Detect which cell encompasses the target text, then output its (X, Y) center coordinate. 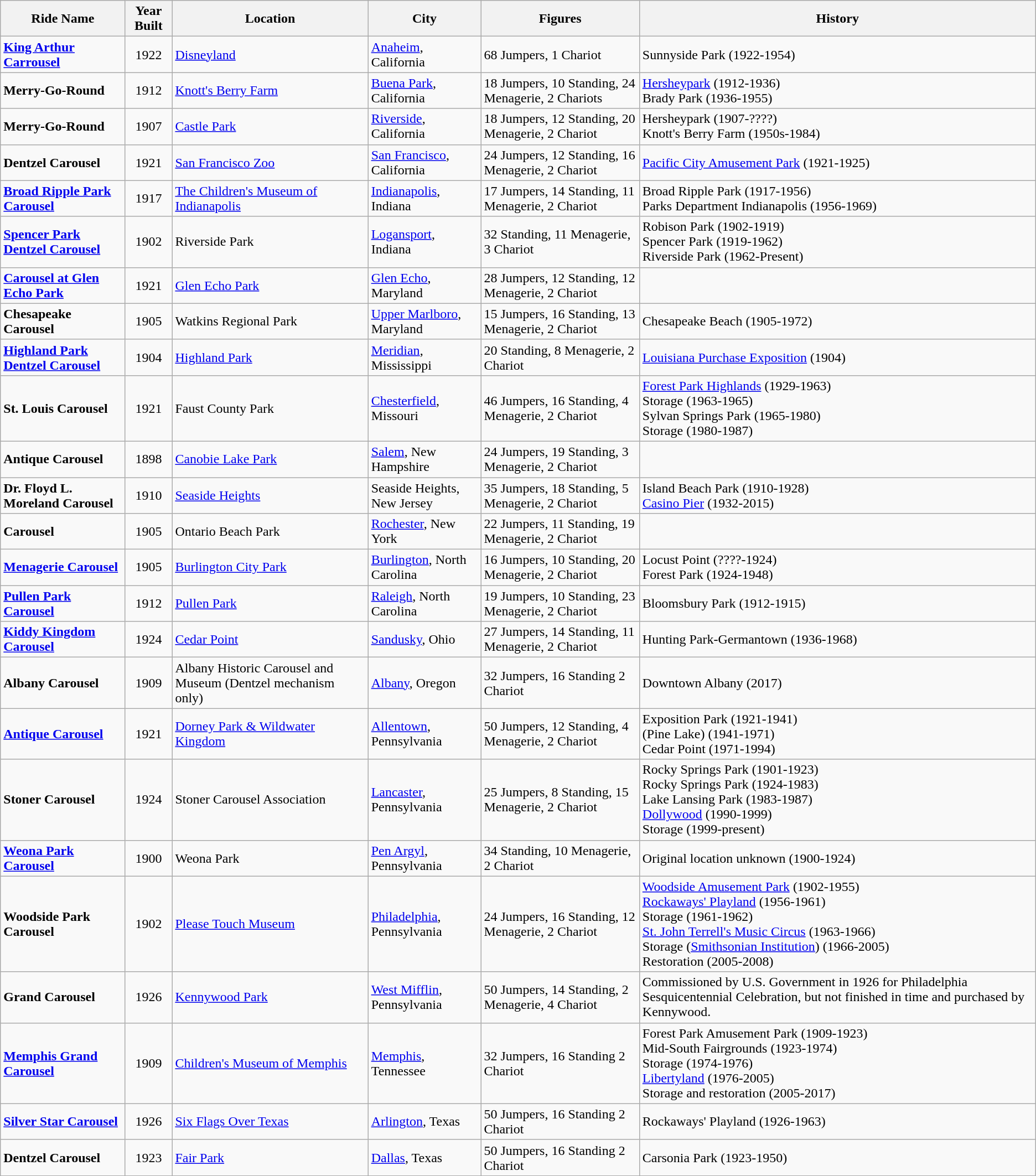
Riverside, California (424, 126)
68 Jumpers, 1 Chariot (560, 54)
Pullen Park (270, 603)
1904 (148, 358)
15 Jumpers, 16 Standing, 13 Menagerie, 2 Chariot (560, 321)
27 Jumpers, 14 Standing, 11 Menagerie, 2 Chariot (560, 640)
Albany Carousel (63, 683)
Castle Park (270, 126)
Allentown, Pennsylvania (424, 734)
Figures (560, 19)
History (837, 19)
Spencer Park Dentzel Carousel (63, 242)
Carousel (63, 531)
Cedar Point (270, 640)
1922 (148, 54)
Watkins Regional Park (270, 321)
Kennywood Park (270, 997)
Downtown Albany (2017) (837, 683)
City (424, 19)
Chesapeake Beach (1905-1972) (837, 321)
Grand Carousel (63, 997)
Albany Historic Carousel and Museum (Dentzel mechanism only) (270, 683)
Raleigh, North Carolina (424, 603)
Chesapeake Carousel (63, 321)
Robison Park (1902-1919)Spencer Park (1919-1962)Riverside Park (1962-Present) (837, 242)
18 Jumpers, 12 Standing, 20 Menagerie, 2 Chariot (560, 126)
Salem, New Hampshire (424, 459)
Hersheypark (1912-1936)Brady Park (1936-1955) (837, 91)
Weona Park (270, 858)
46 Jumpers, 16 Standing, 4 Menagerie, 2 Chariot (560, 408)
Pen Argyl, Pennsylvania (424, 858)
King Arthur Carrousel (63, 54)
Bloomsbury Park (1912-1915) (837, 603)
St. Louis Carousel (63, 408)
Forest Park Amusement Park (1909-1923)Mid-South Fairgrounds (1923-1974)Storage (1974-1976)Libertyland (1976-2005)Storage and restoration (2005-2017) (837, 1063)
22 Jumpers, 11 Standing, 19 Menagerie, 2 Chariot (560, 531)
Canobie Lake Park (270, 459)
50 Jumpers, 14 Standing, 2 Menagerie, 4 Chariot (560, 997)
Lancaster, Pennsylvania (424, 800)
Carsonia Park (1923-1950) (837, 1158)
Six Flags Over Texas (270, 1121)
Please Touch Museum (270, 924)
Hersheypark (1907-????)Knott's Berry Farm (1950s-1984) (837, 126)
Logansport, Indiana (424, 242)
24 Jumpers, 16 Standing, 12 Menagerie, 2 Chariot (560, 924)
1898 (148, 459)
1910 (148, 495)
Island Beach Park (1910-1928)Casino Pier (1932-2015) (837, 495)
Highland Park Dentzel Carousel (63, 358)
Rochester, New York (424, 531)
Glen Echo, Maryland (424, 286)
Pullen Park Carousel (63, 603)
Forest Park Highlands (1929-1963)Storage (1963-1965)Sylvan Springs Park (1965-1980)Storage (1980-1987) (837, 408)
Locust Point (????-1924)Forest Park (1924-1948) (837, 568)
24 Jumpers, 19 Standing, 3 Menagerie, 2 Chariot (560, 459)
Hunting Park-Germantown (1936-1968) (837, 640)
Carousel at Glen Echo Park (63, 286)
Albany, Oregon (424, 683)
34 Standing, 10 Menagerie, 2 Chariot (560, 858)
Ride Name (63, 19)
Buena Park, California (424, 91)
Exposition Park (1921-1941) (Pine Lake) (1941-1971)Cedar Point (1971-1994) (837, 734)
Original location unknown (1900-1924) (837, 858)
West Mifflin, Pennsylvania (424, 997)
Dallas, Texas (424, 1158)
Memphis, Tennessee (424, 1063)
Riverside Park (270, 242)
Upper Marlboro, Maryland (424, 321)
San Francisco Zoo (270, 163)
Rocky Springs Park (1901-1923)Rocky Springs Park (1924-1983)Lake Lansing Park (1983-1987)Dollywood (1990-1999)Storage (1999-present) (837, 800)
Pacific City Amusement Park (1921-1925) (837, 163)
32 Standing, 11 Menagerie, 3 Chariot (560, 242)
1907 (148, 126)
24 Jumpers, 12 Standing, 16 Menagerie, 2 Chariot (560, 163)
Rockaways' Playland (1926-1963) (837, 1121)
Disneyland (270, 54)
Chesterfield, Missouri (424, 408)
The Children's Museum of Indianapolis (270, 198)
28 Jumpers, 12 Standing, 12 Menagerie, 2 Chariot (560, 286)
Burlington, North Carolina (424, 568)
Dr. Floyd L. Moreland Carousel (63, 495)
17 Jumpers, 14 Standing, 11 Menagerie, 2 Chariot (560, 198)
Highland Park (270, 358)
Commissioned by U.S. Government in 1926 for Philadelphia Sesquicentennial Celebration, but not finished in time and purchased by Kennywood. (837, 997)
Burlington City Park (270, 568)
Year Built (148, 19)
Louisiana Purchase Exposition (1904) (837, 358)
Silver Star Carousel (63, 1121)
50 Jumpers, 12 Standing, 4 Menagerie, 2 Chariot (560, 734)
Stoner Carousel (63, 800)
1900 (148, 858)
18 Jumpers, 10 Standing, 24 Menagerie, 2 Chariots (560, 91)
19 Jumpers, 10 Standing, 23 Menagerie, 2 Chariot (560, 603)
Dorney Park & Wildwater Kingdom (270, 734)
Arlington, Texas (424, 1121)
Woodside Park Carousel (63, 924)
Knott's Berry Farm (270, 91)
16 Jumpers, 10 Standing, 20 Menagerie, 2 Chariot (560, 568)
Ontario Beach Park (270, 531)
Memphis Grand Carousel (63, 1063)
Seaside Heights, New Jersey (424, 495)
25 Jumpers, 8 Standing, 15 Menagerie, 2 Chariot (560, 800)
Location (270, 19)
Kiddy Kingdom Carousel (63, 640)
Fair Park (270, 1158)
Children's Museum of Memphis (270, 1063)
Broad Ripple Park Carousel (63, 198)
35 Jumpers, 18 Standing, 5 Menagerie, 2 Chariot (560, 495)
Weona Park Carousel (63, 858)
Anaheim, California (424, 54)
San Francisco, California (424, 163)
Glen Echo Park (270, 286)
Broad Ripple Park (1917-1956)Parks Department Indianapolis (1956-1969) (837, 198)
Indianapolis, Indiana (424, 198)
Stoner Carousel Association (270, 800)
20 Standing, 8 Menagerie, 2 Chariot (560, 358)
Sandusky, Ohio (424, 640)
Faust County Park (270, 408)
Seaside Heights (270, 495)
1923 (148, 1158)
Menagerie Carousel (63, 568)
Sunnyside Park (1922-1954) (837, 54)
1917 (148, 198)
Meridian, Mississippi (424, 358)
Philadelphia, Pennsylvania (424, 924)
